Return the (x, y) coordinate for the center point of the cell that contains the specified text.  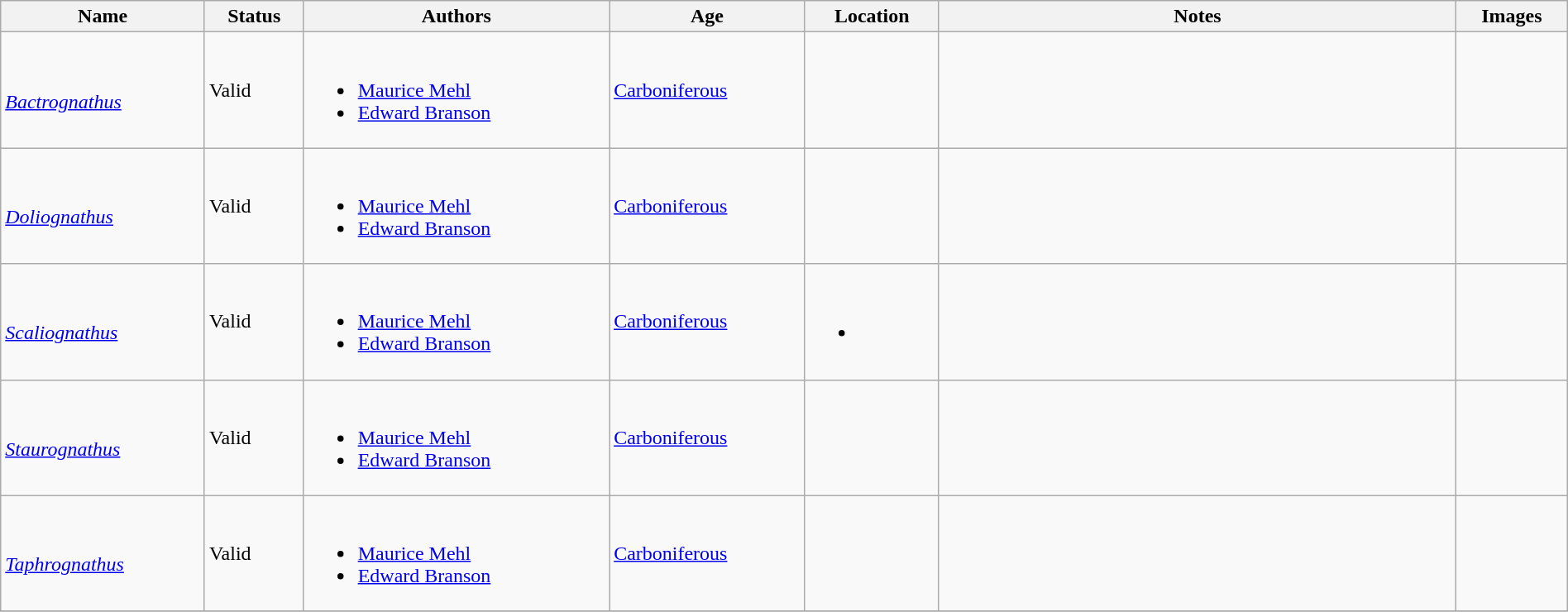
Name (103, 17)
Location (872, 17)
Scaliognathus (103, 322)
Images (1512, 17)
Status (254, 17)
Doliognathus (103, 206)
Taphrognathus (103, 553)
Authors (457, 17)
Notes (1198, 17)
Age (708, 17)
Bactrognathus (103, 90)
Staurognathus (103, 437)
